Scan for the cell matching the given text and deliver its (x, y) coordinate at center. 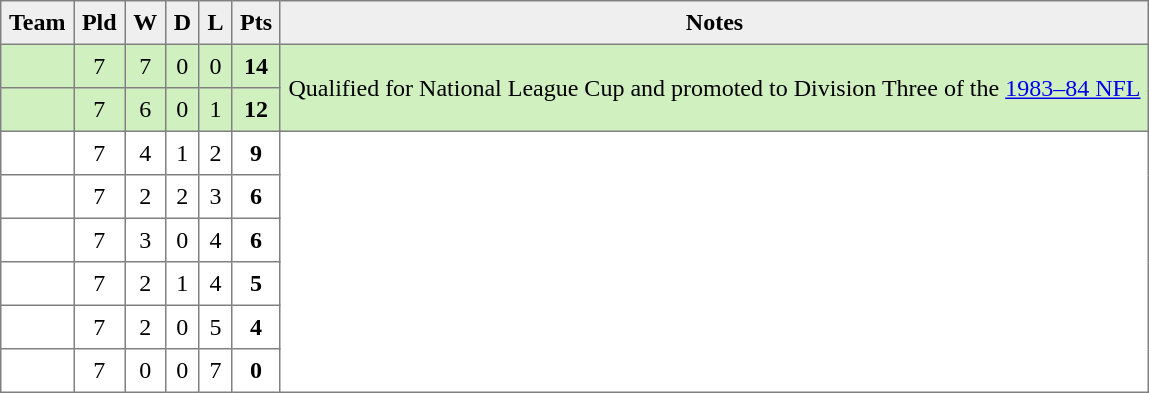
Pts (256, 23)
D (182, 23)
12 (256, 110)
Notes (714, 23)
Qualified for National League Cup and promoted to Division Three of the 1983–84 NFL (714, 88)
L (216, 23)
9 (256, 153)
Team (38, 23)
W (145, 23)
Pld (100, 23)
14 (256, 66)
